Identify which cell holds the provided text, then report its [x, y] central coordinate. 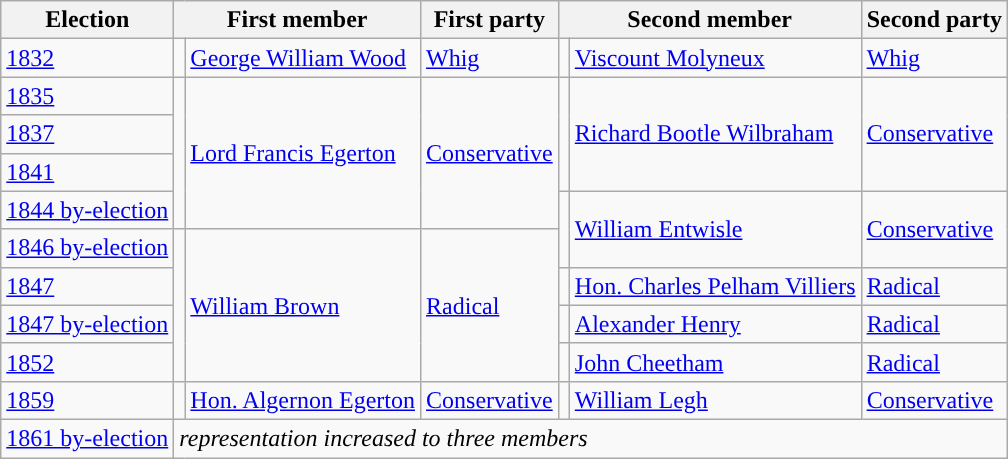
Second party [934, 20]
1847 [88, 286]
First party [490, 20]
Lord Francis Egerton [303, 153]
George William Wood [303, 58]
Viscount Molyneux [715, 58]
William Brown [303, 305]
1846 by-election [88, 248]
1837 [88, 134]
First member [298, 20]
Richard Bootle Wilbraham [715, 134]
1861 by-election [88, 438]
1847 by-election [88, 324]
John Cheetham [715, 362]
1844 by-election [88, 210]
Hon. Charles Pelham Villiers [715, 286]
William Entwisle [715, 229]
1835 [88, 96]
Election [88, 20]
Alexander Henry [715, 324]
Hon. Algernon Egerton [303, 400]
1859 [88, 400]
William Legh [715, 400]
1852 [88, 362]
1832 [88, 58]
Second member [710, 20]
1841 [88, 172]
representation increased to three members [591, 438]
